Locate the cell with the specified text and output its [X, Y] center coordinate. 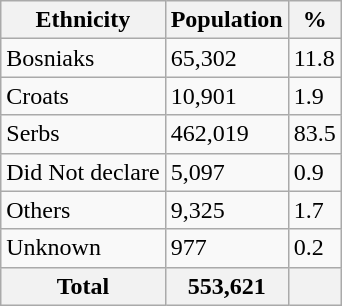
65,302 [226, 58]
977 [226, 248]
83.5 [314, 134]
Bosniaks [83, 58]
Ethnicity [83, 20]
9,325 [226, 210]
% [314, 20]
11.8 [314, 58]
Others [83, 210]
553,621 [226, 286]
462,019 [226, 134]
Unknown [83, 248]
Serbs [83, 134]
Did Not declare [83, 172]
Total [83, 286]
5,097 [226, 172]
1.9 [314, 96]
1.7 [314, 210]
Croats [83, 96]
0.9 [314, 172]
10,901 [226, 96]
Population [226, 20]
0.2 [314, 248]
